Return the [X, Y] coordinate for the center point of the cell that contains the specified text.  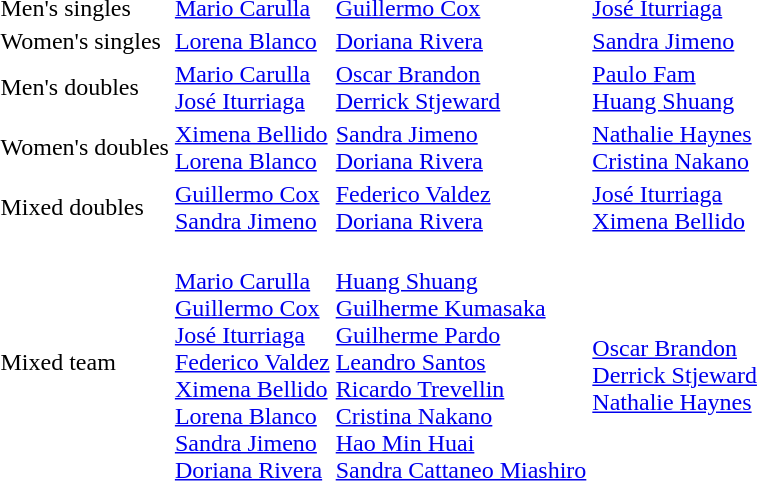
Sandra Jimeno Doriana Rivera [461, 148]
Oscar Brandon Derrick Stjeward [461, 88]
Lorena Blanco [252, 41]
Guillermo Cox Sandra Jimeno [252, 208]
Doriana Rivera [461, 41]
Federico Valdez Doriana Rivera [461, 208]
Mario Carulla José Iturriaga [252, 88]
Ximena Bellido Lorena Blanco [252, 148]
